Provide the (X, Y) coordinate of the cell's center where the given text is located.  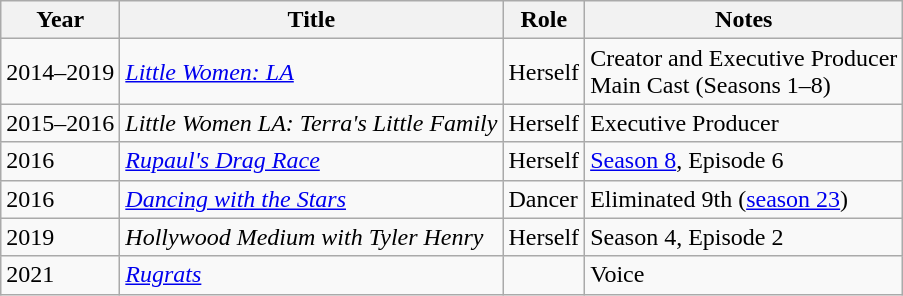
Voice (744, 275)
Little Women LA: Terra's Little Family (312, 123)
2019 (60, 237)
Little Women: LA (312, 72)
Creator and Executive ProducerMain Cast (Seasons 1–8) (744, 72)
Role (544, 20)
Season 4, Episode 2 (744, 237)
Dancer (544, 199)
Title (312, 20)
Dancing with the Stars (312, 199)
Executive Producer (744, 123)
Season 8, Episode 6 (744, 161)
Rupaul's Drag Race (312, 161)
2015–2016 (60, 123)
Notes (744, 20)
Hollywood Medium with Tyler Henry (312, 237)
Eliminated 9th (season 23) (744, 199)
Year (60, 20)
2014–2019 (60, 72)
Rugrats (312, 275)
2021 (60, 275)
